Scan for the cell matching the given text and deliver its (x, y) coordinate at center. 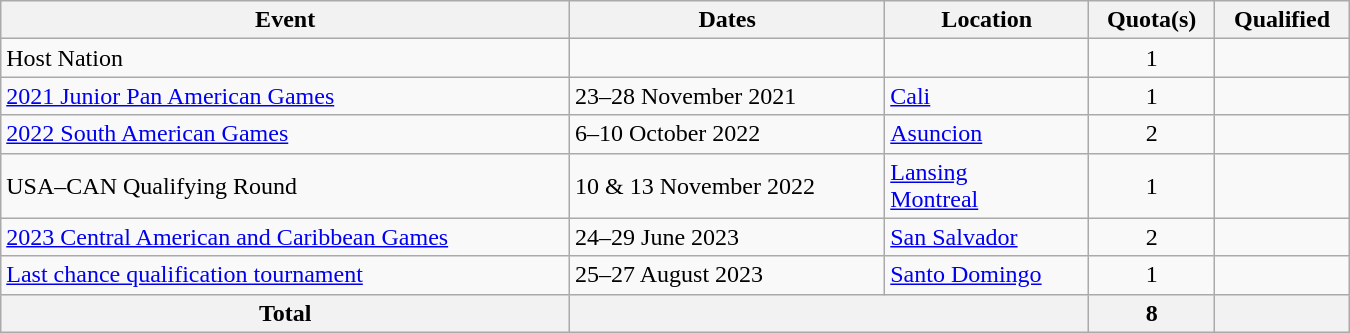
2021 Junior Pan American Games (286, 96)
Dates (728, 20)
25–27 August 2023 (728, 275)
2023 Central American and Caribbean Games (286, 237)
Host Nation (286, 58)
24–29 June 2023 (728, 237)
Total (286, 313)
23–28 November 2021 (728, 96)
6–10 October 2022 (728, 134)
2022 South American Games (286, 134)
Location (987, 20)
Asuncion (987, 134)
Qualified (1282, 20)
San Salvador (987, 237)
Lansing Montreal (987, 186)
Cali (987, 96)
USA–CAN Qualifying Round (286, 186)
Quota(s) (1152, 20)
8 (1152, 313)
Santo Domingo (987, 275)
10 & 13 November 2022 (728, 186)
Last chance qualification tournament (286, 275)
Event (286, 20)
